Extract the (x, y) coordinate from the center of the cell holding the provided text.  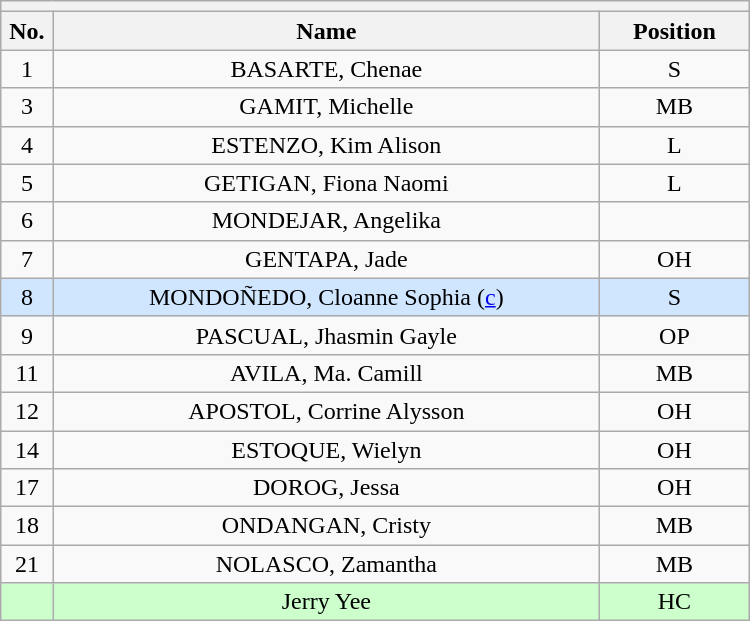
NOLASCO, Zamantha (326, 564)
PASCUAL, Jhasmin Gayle (326, 335)
8 (27, 297)
OP (675, 335)
BASARTE, Chenae (326, 69)
AVILA, Ma. Camill (326, 373)
5 (27, 183)
GENTAPA, Jade (326, 259)
1 (27, 69)
Jerry Yee (326, 602)
17 (27, 488)
Name (326, 31)
Position (675, 31)
14 (27, 449)
No. (27, 31)
3 (27, 107)
MONDEJAR, Angelika (326, 221)
6 (27, 221)
APOSTOL, Corrine Alysson (326, 411)
MONDOÑEDO, Cloanne Sophia (c) (326, 297)
DOROG, Jessa (326, 488)
HC (675, 602)
GETIGAN, Fiona Naomi (326, 183)
12 (27, 411)
7 (27, 259)
ESTOQUE, Wielyn (326, 449)
11 (27, 373)
ONDANGAN, Cristy (326, 526)
18 (27, 526)
9 (27, 335)
ESTENZO, Kim Alison (326, 145)
GAMIT, Michelle (326, 107)
4 (27, 145)
21 (27, 564)
